Provide the [X, Y] coordinate of the cell's center where the given text is located.  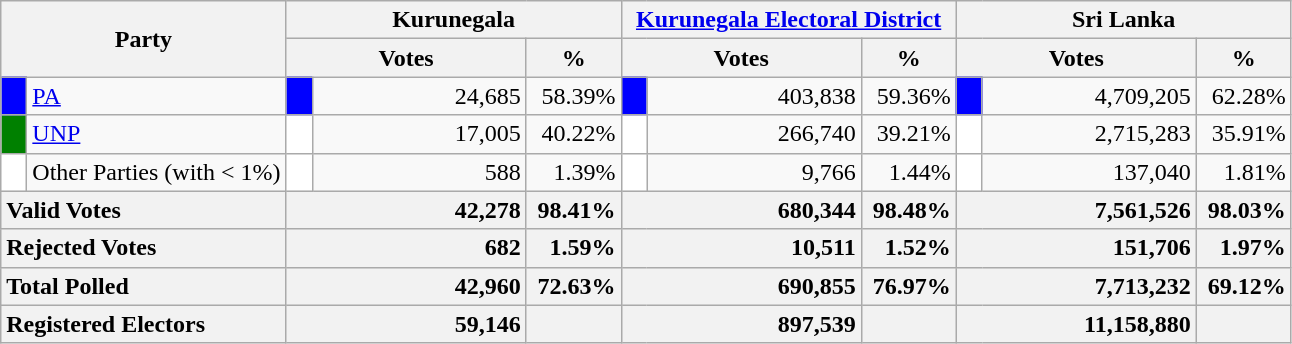
2,715,283 [1089, 134]
Party [144, 39]
17,005 [419, 134]
897,539 [741, 324]
1.52% [908, 248]
40.22% [574, 134]
62.28% [1244, 96]
1.97% [1244, 248]
9,766 [754, 172]
Rejected Votes [144, 248]
76.97% [908, 286]
680,344 [741, 210]
Other Parties (with < 1%) [156, 172]
98.41% [574, 210]
98.03% [1244, 210]
7,561,526 [1076, 210]
Kurunegala [454, 20]
Registered Electors [144, 324]
35.91% [1244, 134]
UNP [156, 134]
59,146 [406, 324]
Total Polled [144, 286]
137,040 [1089, 172]
1.39% [574, 172]
42,278 [406, 210]
266,740 [754, 134]
PA [156, 96]
7,713,232 [1076, 286]
Valid Votes [144, 210]
Sri Lanka [1124, 20]
58.39% [574, 96]
42,960 [406, 286]
Kurunegala Electoral District [788, 20]
10,511 [741, 248]
72.63% [574, 286]
69.12% [1244, 286]
1.44% [908, 172]
59.36% [908, 96]
690,855 [741, 286]
11,158,880 [1076, 324]
151,706 [1076, 248]
4,709,205 [1089, 96]
682 [406, 248]
1.81% [1244, 172]
24,685 [419, 96]
1.59% [574, 248]
98.48% [908, 210]
588 [419, 172]
403,838 [754, 96]
39.21% [908, 134]
